Determine the [x, y] coordinate at the center of the cell enclosing the given text.  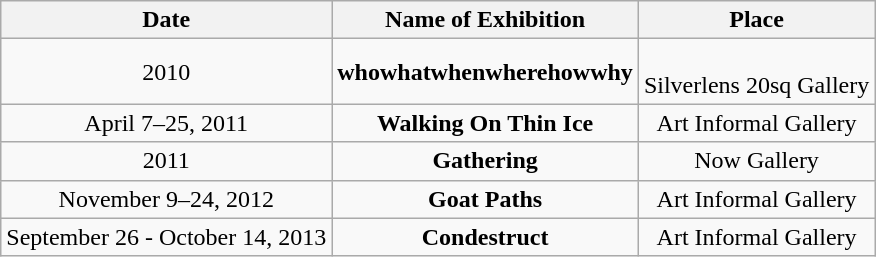
April 7–25, 2011 [166, 123]
Goat Paths [486, 199]
whowhatwhenwherehowwhy [486, 72]
September 26 - October 14, 2013 [166, 237]
Now Gallery [756, 161]
Walking On Thin Ice [486, 123]
Condestruct [486, 237]
Name of Exhibition [486, 20]
November 9–24, 2012 [166, 199]
Silverlens 20sq Gallery [756, 72]
2010 [166, 72]
Gathering [486, 161]
Date [166, 20]
2011 [166, 161]
Place [756, 20]
